Extract the [x, y] coordinate from the center of the cell holding the provided text.  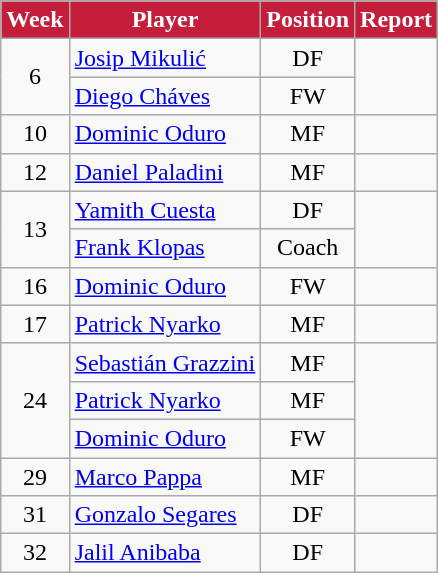
16 [35, 286]
Player [165, 20]
Gonzalo Segares [165, 515]
17 [35, 324]
10 [35, 134]
Position [308, 20]
12 [35, 172]
Jalil Anibaba [165, 553]
Week [35, 20]
Coach [308, 248]
6 [35, 77]
Daniel Paladini [165, 172]
Marco Pappa [165, 477]
31 [35, 515]
Josip Mikulić [165, 58]
Sebastián Grazzini [165, 362]
Frank Klopas [165, 248]
24 [35, 400]
29 [35, 477]
32 [35, 553]
Yamith Cuesta [165, 210]
Report [396, 20]
Diego Cháves [165, 96]
13 [35, 229]
